Return the [x, y] coordinate for the center point of the cell that contains the specified text.  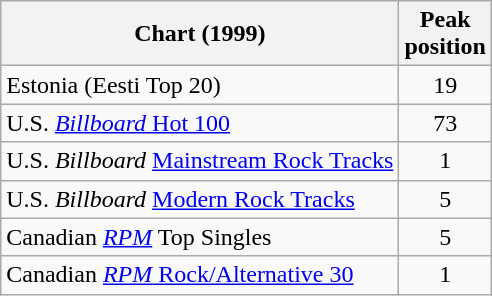
73 [445, 123]
19 [445, 85]
Canadian RPM Top Singles [200, 237]
U.S. Billboard Hot 100 [200, 123]
Estonia (Eesti Top 20) [200, 85]
Peakposition [445, 34]
U.S. Billboard Modern Rock Tracks [200, 199]
Canadian RPM Rock/Alternative 30 [200, 275]
Chart (1999) [200, 34]
U.S. Billboard Mainstream Rock Tracks [200, 161]
